Locate the cell with the specified text and output its [X, Y] center coordinate. 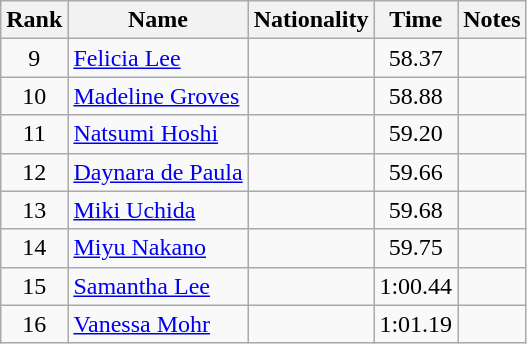
Name [158, 20]
Rank [34, 20]
Time [416, 20]
58.37 [416, 58]
15 [34, 286]
Notes [492, 20]
59.66 [416, 172]
14 [34, 248]
Miyu Nakano [158, 248]
Samantha Lee [158, 286]
1:00.44 [416, 286]
Daynara de Paula [158, 172]
Miki Uchida [158, 210]
10 [34, 96]
Vanessa Mohr [158, 324]
12 [34, 172]
59.68 [416, 210]
16 [34, 324]
13 [34, 210]
59.20 [416, 134]
Natsumi Hoshi [158, 134]
9 [34, 58]
Felicia Lee [158, 58]
59.75 [416, 248]
58.88 [416, 96]
1:01.19 [416, 324]
Madeline Groves [158, 96]
11 [34, 134]
Nationality [311, 20]
